Find where the given text appears and provide that cell's center as (X, Y) coordinate. 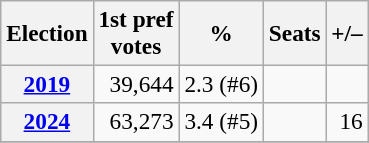
16 (347, 122)
% (221, 32)
3.4 (#5) (221, 122)
2024 (47, 122)
+/– (347, 32)
1st prefvotes (136, 32)
2.3 (#6) (221, 84)
Seats (294, 32)
39,644 (136, 84)
2019 (47, 84)
Election (47, 32)
63,273 (136, 122)
